Locate the cell with the specified text and output its (X, Y) center coordinate. 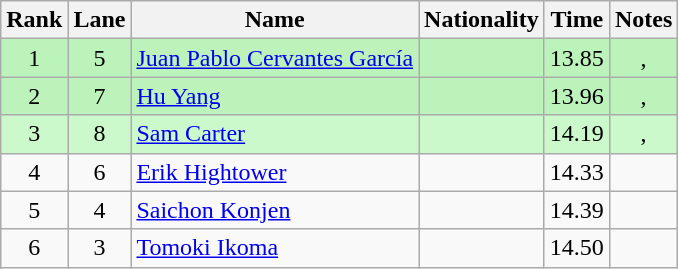
13.96 (576, 96)
Saichon Konjen (275, 210)
Time (576, 20)
Nationality (482, 20)
Sam Carter (275, 134)
14.39 (576, 210)
13.85 (576, 58)
Lane (100, 20)
Juan Pablo Cervantes García (275, 58)
Tomoki Ikoma (275, 248)
8 (100, 134)
7 (100, 96)
Notes (643, 20)
1 (34, 58)
Name (275, 20)
14.19 (576, 134)
Hu Yang (275, 96)
2 (34, 96)
14.33 (576, 172)
Erik Hightower (275, 172)
Rank (34, 20)
14.50 (576, 248)
